Output the (x, y) coordinate of the center of the cell containing the given text.  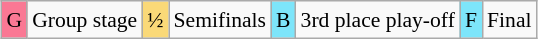
Semifinals (220, 20)
Final (510, 20)
B (284, 20)
3rd place play-off (378, 20)
½ (155, 20)
G (14, 20)
F (471, 20)
Group stage (84, 20)
